Determine the (X, Y) coordinate at the center of the cell enclosing the given text.  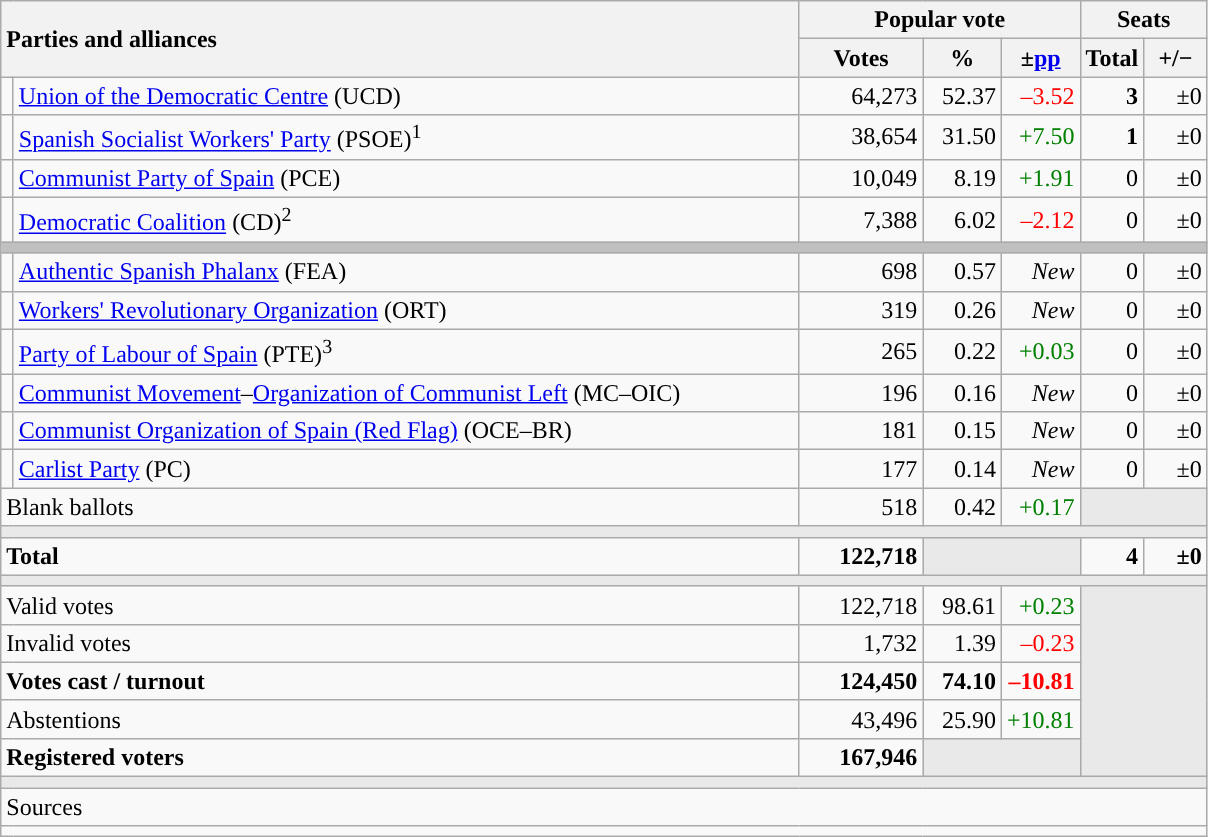
–10.81 (1040, 681)
Invalid votes (400, 643)
Votes (861, 58)
Blank ballots (400, 507)
31.50 (962, 138)
Sources (604, 807)
+10.81 (1040, 719)
0.26 (962, 310)
196 (861, 393)
64,273 (861, 96)
Seats (1144, 20)
Valid votes (400, 605)
Union of the Democratic Centre (UCD) (406, 96)
0.57 (962, 272)
Parties and alliances (400, 39)
0.14 (962, 469)
25.90 (962, 719)
181 (861, 431)
Popular vote (940, 20)
Carlist Party (PC) (406, 469)
10,049 (861, 178)
319 (861, 310)
98.61 (962, 605)
+/− (1176, 58)
Registered voters (400, 758)
0.42 (962, 507)
38,654 (861, 138)
1 (1112, 138)
+7.50 (1040, 138)
265 (861, 352)
+0.03 (1040, 352)
Communist Movement–Organization of Communist Left (MC–OIC) (406, 393)
1,732 (861, 643)
6.02 (962, 220)
Workers' Revolutionary Organization (ORT) (406, 310)
0.15 (962, 431)
Communist Party of Spain (PCE) (406, 178)
167,946 (861, 758)
Party of Labour of Spain (PTE)3 (406, 352)
Authentic Spanish Phalanx (FEA) (406, 272)
–0.23 (1040, 643)
Votes cast / turnout (400, 681)
124,450 (861, 681)
–2.12 (1040, 220)
7,388 (861, 220)
177 (861, 469)
+1.91 (1040, 178)
0.22 (962, 352)
698 (861, 272)
518 (861, 507)
% (962, 58)
1.39 (962, 643)
Abstentions (400, 719)
–3.52 (1040, 96)
+0.23 (1040, 605)
+0.17 (1040, 507)
52.37 (962, 96)
3 (1112, 96)
8.19 (962, 178)
Democratic Coalition (CD)2 (406, 220)
±pp (1040, 58)
Spanish Socialist Workers' Party (PSOE)1 (406, 138)
43,496 (861, 719)
74.10 (962, 681)
0.16 (962, 393)
Communist Organization of Spain (Red Flag) (OCE–BR) (406, 431)
4 (1112, 556)
